Return the (x, y) coordinate for the center point of the cell that contains the specified text.  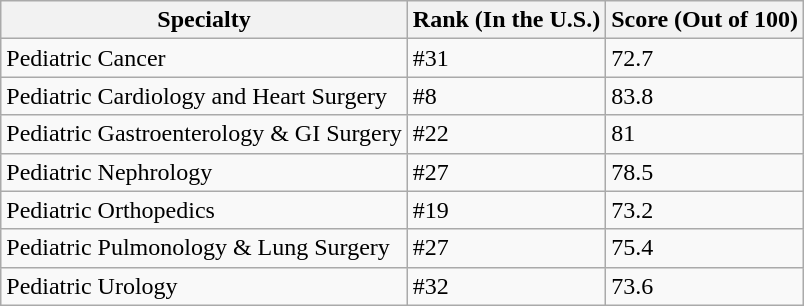
Pediatric Cardiology and Heart Surgery (204, 96)
#8 (506, 96)
Pediatric Nephrology (204, 172)
75.4 (705, 248)
#19 (506, 210)
Score (Out of 100) (705, 20)
Rank (In the U.S.) (506, 20)
#22 (506, 134)
81 (705, 134)
Pediatric Gastroenterology & GI Surgery (204, 134)
#32 (506, 286)
73.2 (705, 210)
Pediatric Urology (204, 286)
72.7 (705, 58)
78.5 (705, 172)
Specialty (204, 20)
Pediatric Pulmonology & Lung Surgery (204, 248)
83.8 (705, 96)
Pediatric Orthopedics (204, 210)
Pediatric Cancer (204, 58)
#31 (506, 58)
73.6 (705, 286)
